Find where the given text appears and provide that cell's center as (X, Y) coordinate. 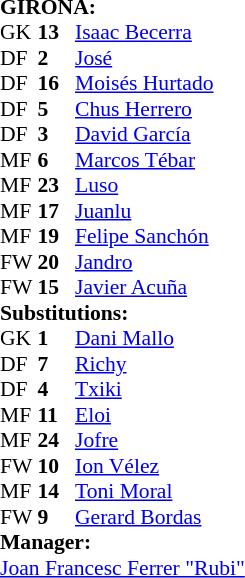
Chus Herrero (160, 109)
Moisés Hurtado (160, 83)
Richy (160, 364)
Jofre (160, 441)
9 (57, 517)
15 (57, 287)
Toni Moral (160, 491)
11 (57, 415)
Gerard Bordas (160, 517)
20 (57, 262)
Eloi (160, 415)
Javier Acuña (160, 287)
Substitutions: (122, 313)
10 (57, 466)
Felipe Sanchón (160, 237)
José (160, 58)
David García (160, 135)
5 (57, 109)
2 (57, 58)
Ion Vélez (160, 466)
Luso (160, 185)
Txiki (160, 389)
4 (57, 389)
19 (57, 237)
Dani Mallo (160, 339)
3 (57, 135)
17 (57, 211)
6 (57, 160)
Marcos Tébar (160, 160)
16 (57, 83)
Isaac Becerra (160, 33)
14 (57, 491)
1 (57, 339)
Manager: (122, 543)
7 (57, 364)
24 (57, 441)
13 (57, 33)
Jandro (160, 262)
Juanlu (160, 211)
23 (57, 185)
